Return the (X, Y) coordinate for the center point of the cell that contains the specified text.  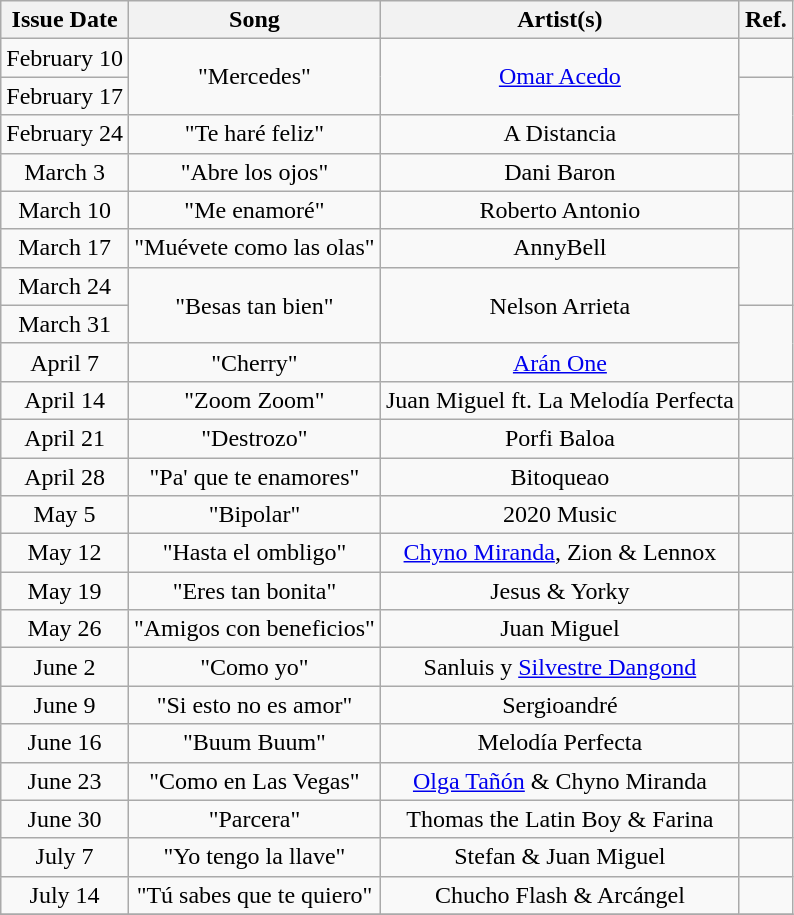
Sergioandré (560, 705)
"Bipolar" (254, 515)
"Si esto no es amor" (254, 705)
March 31 (65, 324)
Nelson Arrieta (560, 305)
Roberto Antonio (560, 210)
June 30 (65, 819)
"Me enamoré" (254, 210)
June 23 (65, 781)
June 2 (65, 667)
Dani Baron (560, 172)
May 12 (65, 553)
"Abre los ojos" (254, 172)
"Zoom Zoom" (254, 400)
"Amigos con beneficios" (254, 629)
Artist(s) (560, 20)
2020 Music (560, 515)
April 14 (65, 400)
Thomas the Latin Boy & Farina (560, 819)
"Muévete como las olas" (254, 248)
February 17 (65, 96)
Juan Miguel (560, 629)
Ref. (766, 20)
"Te haré feliz" (254, 134)
Stefan & Juan Miguel (560, 857)
"Besas tan bien" (254, 305)
"Hasta el ombligo" (254, 553)
Olga Tañón & Chyno Miranda (560, 781)
"Pa' que te enamores" (254, 477)
May 5 (65, 515)
"Como en Las Vegas" (254, 781)
July 7 (65, 857)
February 10 (65, 58)
Song (254, 20)
"Destrozo" (254, 438)
Issue Date (65, 20)
March 3 (65, 172)
"Mercedes" (254, 77)
"Tú sabes que te quiero" (254, 895)
"Yo tengo la llave" (254, 857)
July 14 (65, 895)
March 10 (65, 210)
February 24 (65, 134)
"Buum Buum" (254, 743)
"Eres tan bonita" (254, 591)
Juan Miguel ft. La Melodía Perfecta (560, 400)
March 17 (65, 248)
April 28 (65, 477)
Jesus & Yorky (560, 591)
June 16 (65, 743)
Chucho Flash & Arcángel (560, 895)
A Distancia (560, 134)
Sanluis y Silvestre Dangond (560, 667)
"Cherry" (254, 362)
Melodía Perfecta (560, 743)
"Como yo" (254, 667)
Bitoqueao (560, 477)
"Parcera" (254, 819)
June 9 (65, 705)
March 24 (65, 286)
Omar Acedo (560, 77)
May 26 (65, 629)
Porfi Baloa (560, 438)
AnnyBell (560, 248)
April 7 (65, 362)
Chyno Miranda, Zion & Lennox (560, 553)
April 21 (65, 438)
May 19 (65, 591)
Arán One (560, 362)
